Identify which cell holds the provided text, then report its [X, Y] central coordinate. 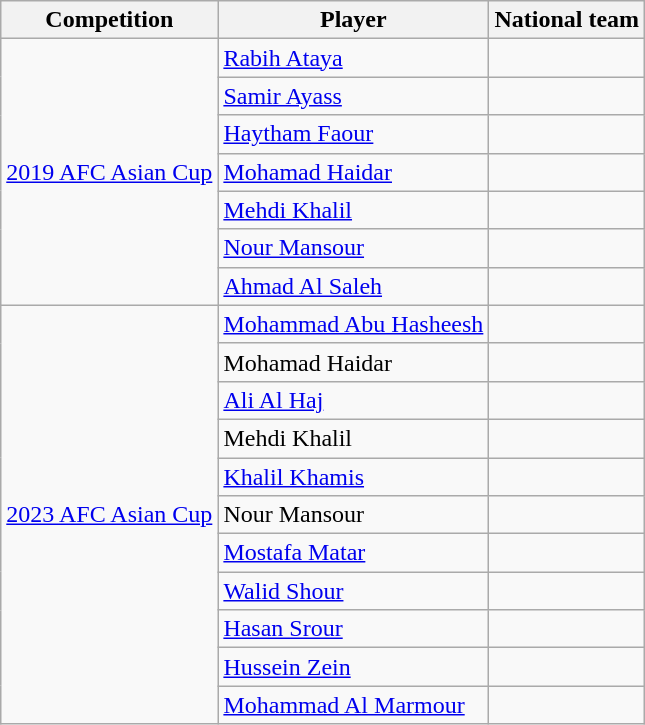
Mostafa Matar [354, 553]
Hussein Zein [354, 667]
Player [354, 20]
Ali Al Haj [354, 400]
Samir Ayass [354, 96]
Hasan Srour [354, 629]
2023 AFC Asian Cup [110, 514]
Mohammad Abu Hasheesh [354, 324]
Mohammad Al Marmour [354, 705]
Rabih Ataya [354, 58]
Competition [110, 20]
Walid Shour [354, 591]
National team [567, 20]
Haytham Faour [354, 134]
2019 AFC Asian Cup [110, 172]
Ahmad Al Saleh [354, 286]
Khalil Khamis [354, 477]
